Provide the (X, Y) coordinate of the cell's center where the given text is located.  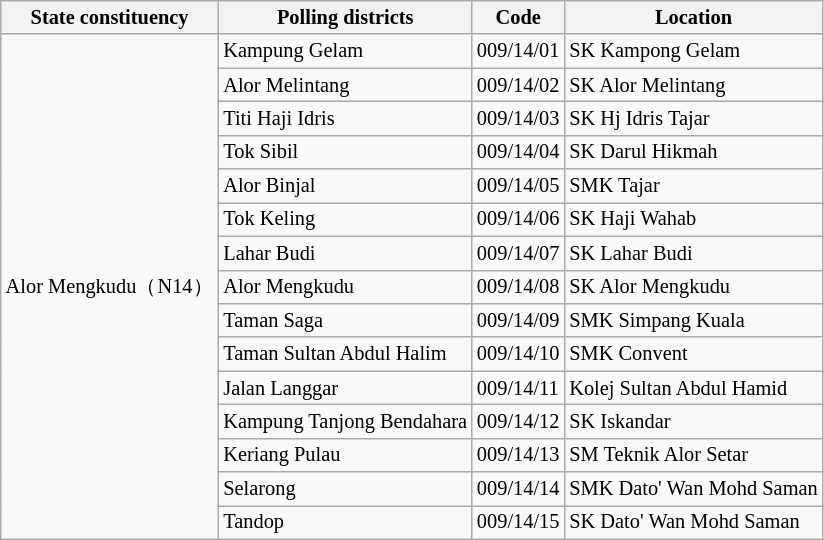
Taman Saga (345, 320)
SK Lahar Budi (693, 253)
Lahar Budi (345, 253)
State constituency (110, 17)
SMK Dato' Wan Mohd Saman (693, 489)
Alor Binjal (345, 186)
Selarong (345, 489)
009/14/05 (518, 186)
Keriang Pulau (345, 455)
Tandop (345, 522)
009/14/07 (518, 253)
Code (518, 17)
009/14/13 (518, 455)
Location (693, 17)
Kolej Sultan Abdul Hamid (693, 388)
009/14/03 (518, 118)
Jalan Langgar (345, 388)
009/14/14 (518, 489)
009/14/04 (518, 152)
Kampung Gelam (345, 51)
SMK Tajar (693, 186)
Alor Mengkudu (345, 287)
Polling districts (345, 17)
Kampung Tanjong Bendahara (345, 421)
SMK Simpang Kuala (693, 320)
009/14/06 (518, 219)
SK Hj Idris Tajar (693, 118)
Alor Mengkudu（N14） (110, 286)
SMK Convent (693, 354)
SK Darul Hikmah (693, 152)
009/14/11 (518, 388)
SK Alor Mengkudu (693, 287)
Tok Keling (345, 219)
Tok Sibil (345, 152)
009/14/15 (518, 522)
Titi Haji Idris (345, 118)
Taman Sultan Abdul Halim (345, 354)
009/14/12 (518, 421)
009/14/08 (518, 287)
Alor Melintang (345, 85)
SK Iskandar (693, 421)
SM Teknik Alor Setar (693, 455)
SK Alor Melintang (693, 85)
009/14/02 (518, 85)
SK Dato' Wan Mohd Saman (693, 522)
009/14/01 (518, 51)
SK Haji Wahab (693, 219)
009/14/10 (518, 354)
SK Kampong Gelam (693, 51)
009/14/09 (518, 320)
